For the text-containing cell, return its midpoint in [x, y] coordinate format. 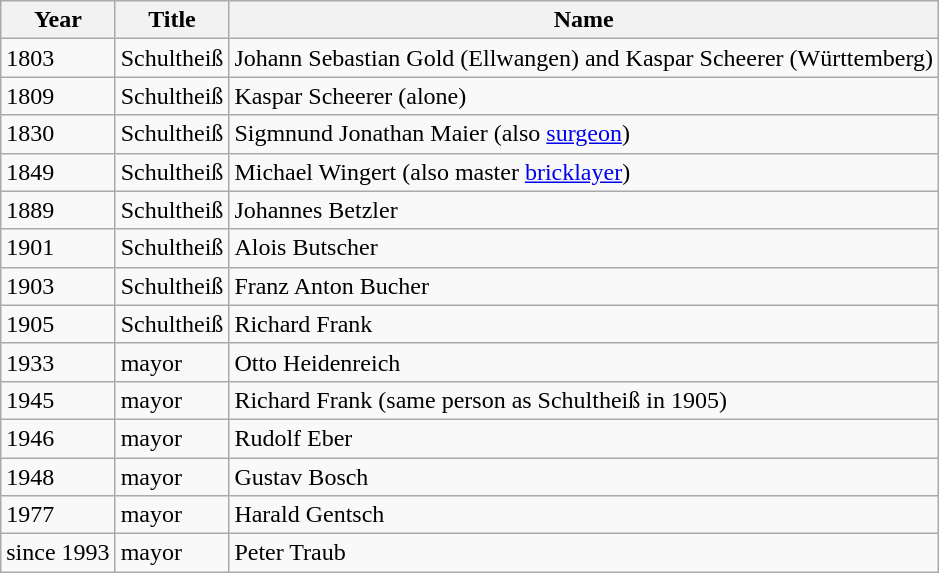
1901 [58, 248]
Harald Gentsch [584, 515]
1889 [58, 210]
1903 [58, 286]
Richard Frank [584, 324]
Alois Butscher [584, 248]
1945 [58, 400]
Richard Frank (same person as Schultheiß in 1905) [584, 400]
Year [58, 20]
1803 [58, 58]
Johann Sebastian Gold (Ellwangen) and Kaspar Scheerer (Württemberg) [584, 58]
Rudolf Eber [584, 438]
Sigmnund Jonathan Maier (also surgeon) [584, 134]
since 1993 [58, 553]
Title [172, 20]
Peter Traub [584, 553]
1977 [58, 515]
1933 [58, 362]
Otto Heidenreich [584, 362]
Johannes Betzler [584, 210]
1809 [58, 96]
Gustav Bosch [584, 477]
1830 [58, 134]
Name [584, 20]
Michael Wingert (also master bricklayer) [584, 172]
1905 [58, 324]
Kaspar Scheerer (alone) [584, 96]
1948 [58, 477]
1849 [58, 172]
Franz Anton Bucher [584, 286]
1946 [58, 438]
